Determine the [x, y] coordinate at the center of the cell enclosing the given text.  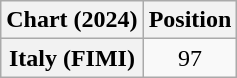
Position [190, 20]
97 [190, 58]
Italy (FIMI) [72, 58]
Chart (2024) [72, 20]
